Find where the given text appears and provide that cell's center as (x, y) coordinate. 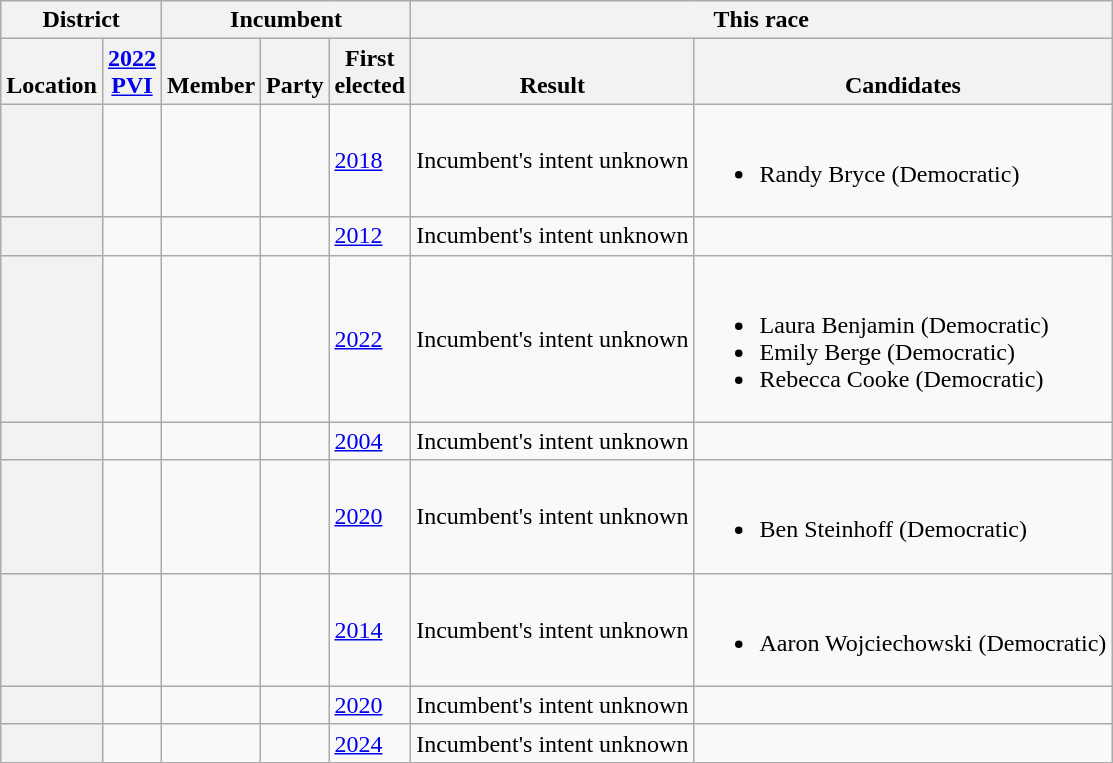
Aaron Wojciechowski (Democratic) (903, 630)
2012 (370, 236)
2022PVI (132, 72)
This race (762, 20)
2024 (370, 743)
2018 (370, 160)
Randy Bryce (Democratic) (903, 160)
Location (52, 72)
Firstelected (370, 72)
Ben Steinhoff (Democratic) (903, 516)
District (82, 20)
2022 (370, 338)
Member (212, 72)
Incumbent (286, 20)
Laura Benjamin (Democratic)Emily Berge (Democratic)Rebecca Cooke (Democratic) (903, 338)
2004 (370, 441)
2014 (370, 630)
Result (552, 72)
Party (295, 72)
Candidates (903, 72)
